Search for the cell housing the specified text and yield its (x, y) center coordinate. 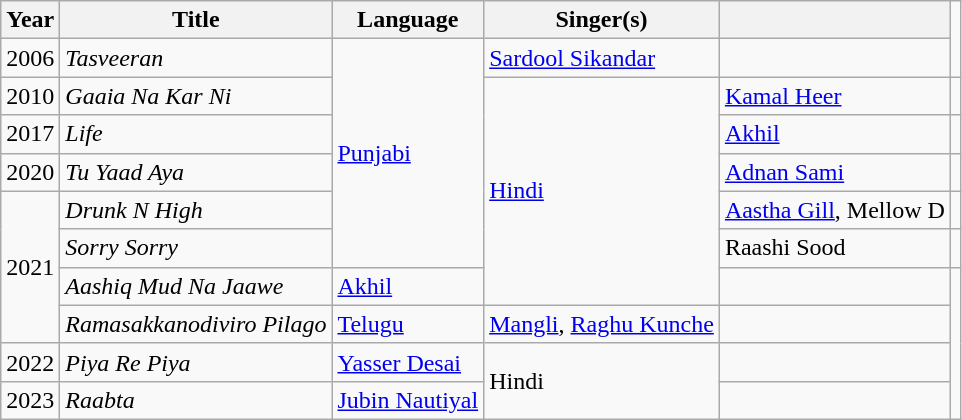
Gaaia Na Kar Ni (196, 96)
Jubin Nautiyal (408, 400)
2017 (30, 134)
Telugu (408, 324)
2010 (30, 96)
2022 (30, 362)
Life (196, 134)
Title (196, 20)
Aastha Gill, Mellow D (834, 210)
Raashi Sood (834, 248)
Year (30, 20)
2006 (30, 58)
Yasser Desai (408, 362)
2023 (30, 400)
Sorry Sorry (196, 248)
Kamal Heer (834, 96)
Tasveeran (196, 58)
Language (408, 20)
Adnan Sami (834, 172)
Piya Re Piya (196, 362)
2020 (30, 172)
Sardool Sikandar (602, 58)
Ramasakkanodiviro Pilago (196, 324)
2021 (30, 267)
Raabta (196, 400)
Mangli, Raghu Kunche (602, 324)
Singer(s) (602, 20)
Drunk N High (196, 210)
Punjabi (408, 153)
Tu Yaad Aya (196, 172)
Aashiq Mud Na Jaawe (196, 286)
